Search for the cell housing the specified text and yield its (X, Y) center coordinate. 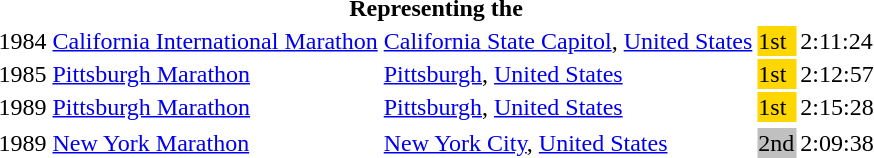
California State Capitol, United States (568, 41)
New York City, United States (568, 143)
New York Marathon (215, 143)
California International Marathon (215, 41)
2nd (776, 143)
